Search for the cell housing the specified text and yield its [X, Y] center coordinate. 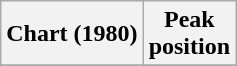
Peakposition [189, 34]
Chart (1980) [72, 34]
